Return [x, y] of the center of cell containing provided text 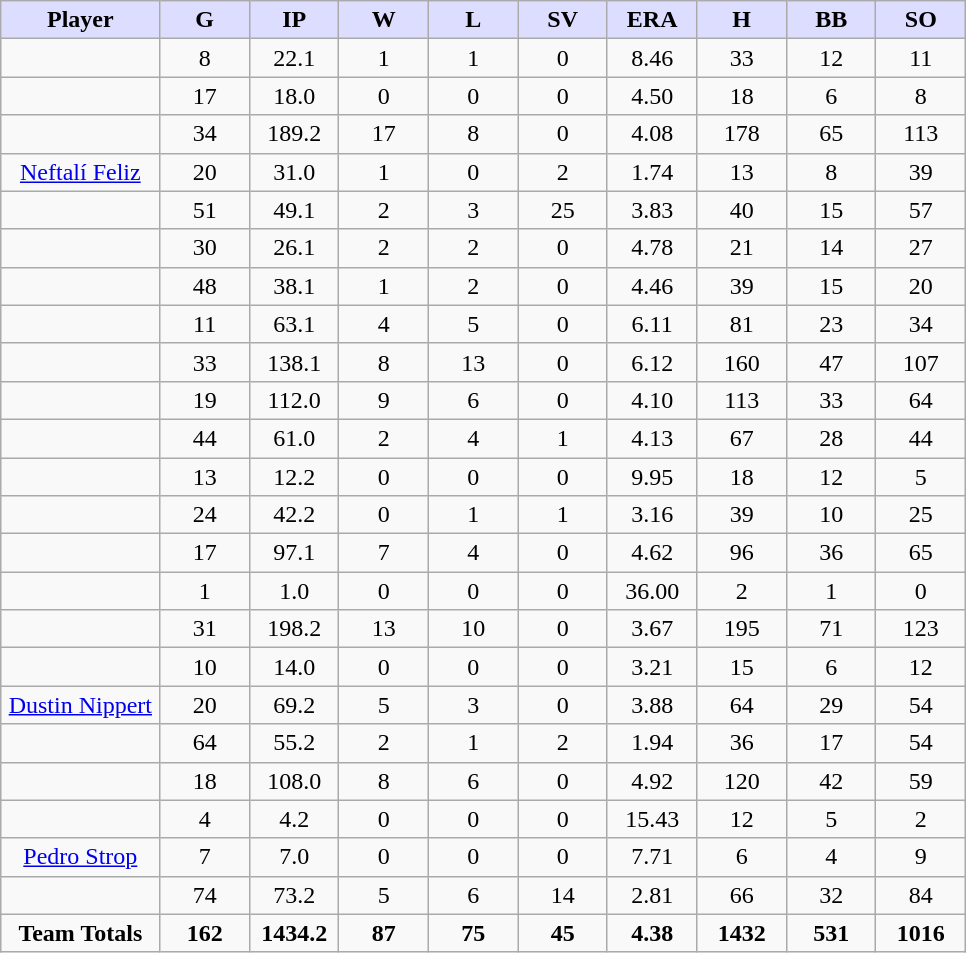
7.0 [294, 857]
4.50 [652, 96]
55.2 [294, 743]
71 [831, 629]
3.21 [652, 667]
195 [742, 629]
29 [831, 705]
189.2 [294, 134]
51 [205, 210]
4.62 [652, 553]
4.10 [652, 400]
Team Totals [80, 933]
1016 [921, 933]
H [742, 20]
74 [205, 895]
4.92 [652, 781]
47 [831, 362]
6.12 [652, 362]
Dustin Nippert [80, 705]
112.0 [294, 400]
8.46 [652, 58]
15.43 [652, 819]
69.2 [294, 705]
96 [742, 553]
Player [80, 20]
120 [742, 781]
97.1 [294, 553]
61.0 [294, 438]
21 [742, 248]
198.2 [294, 629]
48 [205, 286]
1434.2 [294, 933]
73.2 [294, 895]
57 [921, 210]
178 [742, 134]
BB [831, 20]
4.08 [652, 134]
26.1 [294, 248]
36.00 [652, 591]
123 [921, 629]
49.1 [294, 210]
3.67 [652, 629]
3.83 [652, 210]
12.2 [294, 477]
4.46 [652, 286]
42.2 [294, 515]
SO [921, 20]
38.1 [294, 286]
160 [742, 362]
3.88 [652, 705]
18.0 [294, 96]
Neftalí Feliz [80, 172]
67 [742, 438]
1.0 [294, 591]
31 [205, 629]
24 [205, 515]
28 [831, 438]
45 [563, 933]
SV [563, 20]
42 [831, 781]
1.94 [652, 743]
23 [831, 324]
59 [921, 781]
W [384, 20]
75 [473, 933]
9.95 [652, 477]
7.71 [652, 857]
ERA [652, 20]
IP [294, 20]
Pedro Strop [80, 857]
531 [831, 933]
108.0 [294, 781]
1432 [742, 933]
63.1 [294, 324]
81 [742, 324]
14.0 [294, 667]
87 [384, 933]
6.11 [652, 324]
30 [205, 248]
4.2 [294, 819]
19 [205, 400]
138.1 [294, 362]
66 [742, 895]
L [473, 20]
107 [921, 362]
162 [205, 933]
3.16 [652, 515]
4.38 [652, 933]
31.0 [294, 172]
1.74 [652, 172]
22.1 [294, 58]
4.13 [652, 438]
4.78 [652, 248]
G [205, 20]
84 [921, 895]
2.81 [652, 895]
32 [831, 895]
27 [921, 248]
40 [742, 210]
